Find where the given text appears and provide that cell's center as (X, Y) coordinate. 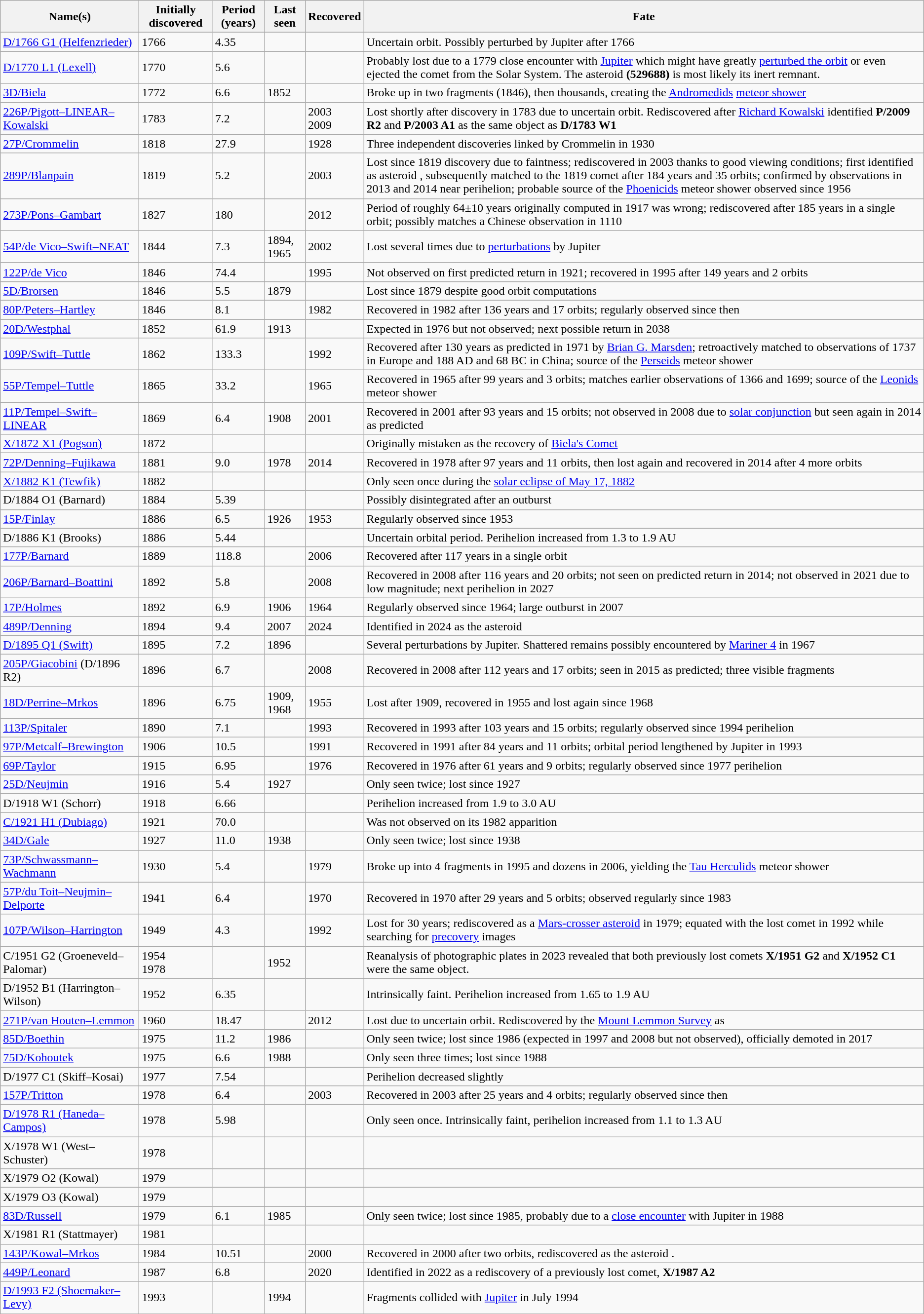
2007 (285, 626)
1987 (176, 1272)
Broke up into 4 fragments in 1995 and dozens in 2006, yielding the Tau Herculids meteor shower (644, 866)
1869 (176, 419)
226P/Pigott–LINEAR–Kowalski (70, 118)
1982 (335, 309)
10.5 (238, 747)
1882 (176, 481)
72P/Denning–Fujikawa (70, 463)
1970 (335, 898)
Regularly observed since 1953 (644, 519)
Recovered in 2008 after 112 years and 17 orbits; seen in 2015 as predicted; three visible fragments (644, 670)
4.3 (238, 930)
2020 (335, 1272)
33.2 (238, 386)
1916 (176, 784)
1928 (335, 144)
D/1978 R1 (Haneda–Campos) (70, 1121)
85D/Boethin (70, 1039)
1918 (176, 803)
27P/Crommelin (70, 144)
177P/Barnard (70, 556)
D/1895 Q1 (Swift) (70, 645)
20D/Westphal (70, 328)
143P/Kowal–Mrkos (70, 1253)
1908 (285, 419)
1819 (176, 176)
2014 (335, 463)
Possibly disintegrated after an outburst (644, 500)
1915 (176, 766)
1926 (285, 519)
205P/Giacobini (D/1896 R2) (70, 670)
18.47 (238, 1020)
1985 (285, 1216)
Only seen twice; lost since 1938 (644, 841)
133.3 (238, 354)
Period (years) (238, 17)
Lost several times due to perturbations by Jupiter (644, 247)
1862 (176, 354)
Perihelion decreased slightly (644, 1077)
1865 (176, 386)
1844 (176, 247)
Only seen three times; lost since 1988 (644, 1057)
1909, 1968 (285, 702)
Recovered (335, 17)
D/1770 L1 (Lexell) (70, 67)
1879 (285, 291)
Not observed on first predicted return in 1921; recovered in 1995 after 149 years and 2 orbits (644, 272)
3D/Biela (70, 93)
Recovered in 1991 after 84 years and 11 orbits; orbital period lengthened by Jupiter in 1993 (644, 747)
113P/Spitaler (70, 728)
5D/Brorsen (70, 291)
Only seen twice; lost since 1927 (644, 784)
Only seen once. Intrinsically faint, perihelion increased from 1.1 to 1.3 AU (644, 1121)
27.9 (238, 144)
7.3 (238, 247)
1881 (176, 463)
180 (238, 214)
107P/Wilson–Harrington (70, 930)
5.6 (238, 67)
57P/du Toit–Neujmin–Delporte (70, 898)
1977 (176, 1077)
Reanalysis of photographic plates in 2023 revealed that both previously lost comets X/1951 G2 and X/1952 C1 were the same object. (644, 963)
Several perturbations by Jupiter. Shattered remains possibly encountered by Mariner 4 in 1967 (644, 645)
C/1951 G2 (Groeneveld–Palomar) (70, 963)
19541978 (176, 963)
Recovered in 1982 after 136 years and 17 orbits; regularly observed since then (644, 309)
2006 (335, 556)
1894, 1965 (285, 247)
11.0 (238, 841)
D/1918 W1 (Schorr) (70, 803)
1921 (176, 822)
2001 (335, 419)
Uncertain orbit. Possibly perturbed by Jupiter after 1766 (644, 42)
73P/Schwassmann–Wachmann (70, 866)
D/1952 B1 (Harrington–Wilson) (70, 994)
11P/Tempel–Swift–LINEAR (70, 419)
Broke up in two fragments (1846), then thousands, creating the Andromedids meteor shower (644, 93)
Identified in 2022 as a rediscovery of a previously lost comet, X/1987 A2 (644, 1272)
6.8 (238, 1272)
61.9 (238, 328)
6.75 (238, 702)
Only seen twice; lost since 1985, probably due to a close encounter with Jupiter in 1988 (644, 1216)
D/1886 K1 (Brooks) (70, 538)
5.98 (238, 1121)
Lost due to uncertain orbit. Rediscovered by the Mount Lemmon Survey as (644, 1020)
80P/Peters–Hartley (70, 309)
Only seen twice; lost since 1986 (expected in 1997 and 2008 but not observed), officially demoted in 2017 (644, 1039)
122P/de Vico (70, 272)
1818 (176, 144)
1783 (176, 118)
449P/Leonard (70, 1272)
Recovered in 2001 after 93 years and 15 orbits; not observed in 2008 due to solar conjunction but seen again in 2014 as predicted (644, 419)
Recovered in 1978 after 97 years and 11 orbits, then lost again and recovered in 2014 after 4 more orbits (644, 463)
Uncertain orbital period. Perihelion increased from 1.3 to 1.9 AU (644, 538)
11.2 (238, 1039)
6.95 (238, 766)
1894 (176, 626)
2000 (335, 1253)
273P/Pons–Gambart (70, 214)
1895 (176, 645)
1991 (335, 747)
34D/Gale (70, 841)
25D/Neujmin (70, 784)
D/1884 O1 (Barnard) (70, 500)
1930 (176, 866)
54P/de Vico–Swift–NEAT (70, 247)
1994 (285, 1297)
2002 (335, 247)
5.39 (238, 500)
Recovered in 1970 after 29 years and 5 orbits; observed regularly since 1983 (644, 898)
Intrinsically faint. Perihelion increased from 1.65 to 1.9 AU (644, 994)
20032009 (335, 118)
X/1872 X1 (Pogson) (70, 444)
Only seen once during the solar eclipse of May 17, 1882 (644, 481)
1965 (335, 386)
83D/Russell (70, 1216)
97P/Metcalf–Brewington (70, 747)
271P/van Houten–Lemmon (70, 1020)
Recovered in 2003 after 25 years and 4 orbits; regularly observed since then (644, 1095)
1981 (176, 1235)
109P/Swift–Tuttle (70, 354)
Was not observed on its 1982 apparition (644, 822)
7.1 (238, 728)
1995 (335, 272)
X/1979 O3 (Kowal) (70, 1197)
1964 (335, 607)
157P/Tritton (70, 1095)
9.4 (238, 626)
C/1921 H1 (Dubiago) (70, 822)
Lost since 1879 despite good orbit computations (644, 291)
X/1981 R1 (Stattmayer) (70, 1235)
9.0 (238, 463)
1953 (335, 519)
69P/Taylor (70, 766)
6.1 (238, 1216)
D/1993 F2 (Shoemaker–Levy) (70, 1297)
Three independent discoveries linked by Crommelin in 1930 (644, 144)
5.8 (238, 581)
6.7 (238, 670)
18D/Perrine–Mrkos (70, 702)
X/1979 O2 (Kowal) (70, 1178)
10.51 (238, 1253)
Originally mistaken as the recovery of Biela's Comet (644, 444)
Recovered after 117 years in a single orbit (644, 556)
1889 (176, 556)
1941 (176, 898)
17P/Holmes (70, 607)
1884 (176, 500)
1772 (176, 93)
Last seen (285, 17)
6.35 (238, 994)
1890 (176, 728)
1872 (176, 444)
5.2 (238, 176)
Perihelion increased from 1.9 to 3.0 AU (644, 803)
1988 (285, 1057)
Recovered in 1993 after 103 years and 15 orbits; regularly observed since 1994 perihelion (644, 728)
Fragments collided with Jupiter in July 1994 (644, 1297)
Lost after 1909, recovered in 1955 and lost again since 1968 (644, 702)
1766 (176, 42)
7.54 (238, 1077)
Recovered in 2000 after two orbits, rediscovered as the asteroid . (644, 1253)
489P/Denning (70, 626)
2024 (335, 626)
1938 (285, 841)
1955 (335, 702)
Regularly observed since 1964; large outburst in 2007 (644, 607)
1976 (335, 766)
1949 (176, 930)
74.4 (238, 272)
5.44 (238, 538)
289P/Blanpain (70, 176)
206P/Barnard–Boattini (70, 581)
6.9 (238, 607)
X/1978 W1 (West–Schuster) (70, 1153)
4.35 (238, 42)
1770 (176, 67)
Initially discovered (176, 17)
6.5 (238, 519)
X/1882 K1 (Tewfik) (70, 481)
118.8 (238, 556)
70.0 (238, 822)
55P/Tempel–Tuttle (70, 386)
Expected in 1976 but not observed; next possible return in 2038 (644, 328)
Fate (644, 17)
1986 (285, 1039)
1960 (176, 1020)
8.1 (238, 309)
Recovered in 1965 after 99 years and 3 orbits; matches earlier observations of 1366 and 1699; source of the Leonids meteor shower (644, 386)
1913 (285, 328)
6.66 (238, 803)
15P/Finlay (70, 519)
Name(s) (70, 17)
5.5 (238, 291)
Identified in 2024 as the asteroid (644, 626)
D/1977 C1 (Skiff–Kosai) (70, 1077)
1984 (176, 1253)
Recovered in 1976 after 61 years and 9 orbits; regularly observed since 1977 perihelion (644, 766)
75D/Kohoutek (70, 1057)
Lost for 30 years; rediscovered as a Mars-crosser asteroid in 1979; equated with the lost comet in 1992 while searching for precovery images (644, 930)
1827 (176, 214)
D/1766 G1 (Helfenzrieder) (70, 42)
